Determine the (x, y) coordinate at the center of the cell enclosing the given text.  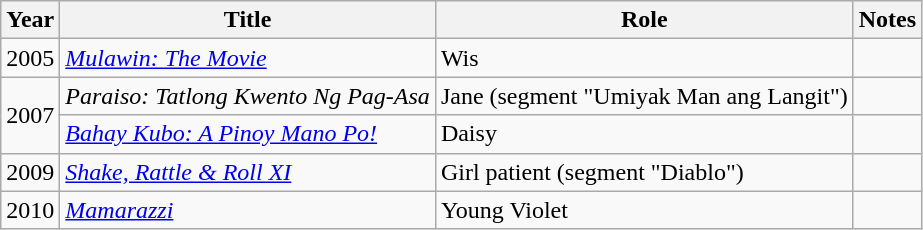
2010 (30, 210)
Notes (887, 20)
2009 (30, 172)
Role (644, 20)
Jane (segment "Umiyak Man ang Langit") (644, 96)
Mulawin: The Movie (248, 58)
Shake, Rattle & Roll XI (248, 172)
Mamarazzi (248, 210)
Daisy (644, 134)
Title (248, 20)
Wis (644, 58)
Paraiso: Tatlong Kwento Ng Pag-Asa (248, 96)
Girl patient (segment "Diablo") (644, 172)
2007 (30, 115)
2005 (30, 58)
Year (30, 20)
Bahay Kubo: A Pinoy Mano Po! (248, 134)
Young Violet (644, 210)
